Output the [X, Y] coordinate of the center of the cell containing the given text.  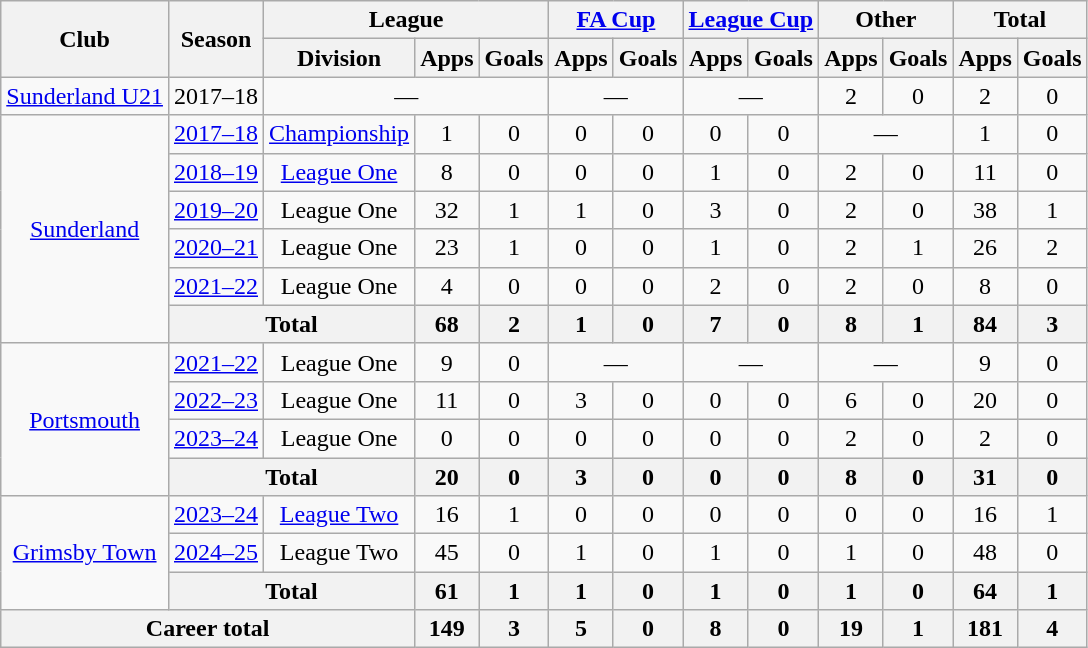
Sunderland [85, 229]
5 [581, 629]
68 [447, 324]
2019–20 [216, 210]
2022–23 [216, 400]
19 [851, 629]
Sunderland U21 [85, 96]
Other [886, 20]
FA Cup [616, 20]
26 [985, 248]
Portsmouth [85, 419]
Club [85, 39]
149 [447, 629]
Season [216, 39]
181 [985, 629]
Grimsby Town [85, 553]
64 [985, 591]
Division [340, 58]
League Cup [751, 20]
Championship [340, 134]
7 [716, 324]
2020–21 [216, 248]
32 [447, 210]
38 [985, 210]
23 [447, 248]
45 [447, 553]
6 [851, 400]
2024–25 [216, 553]
84 [985, 324]
2018–19 [216, 172]
48 [985, 553]
61 [447, 591]
31 [985, 477]
League [406, 20]
Career total [208, 629]
